Extract the (X, Y) coordinate from the center of the cell holding the provided text.  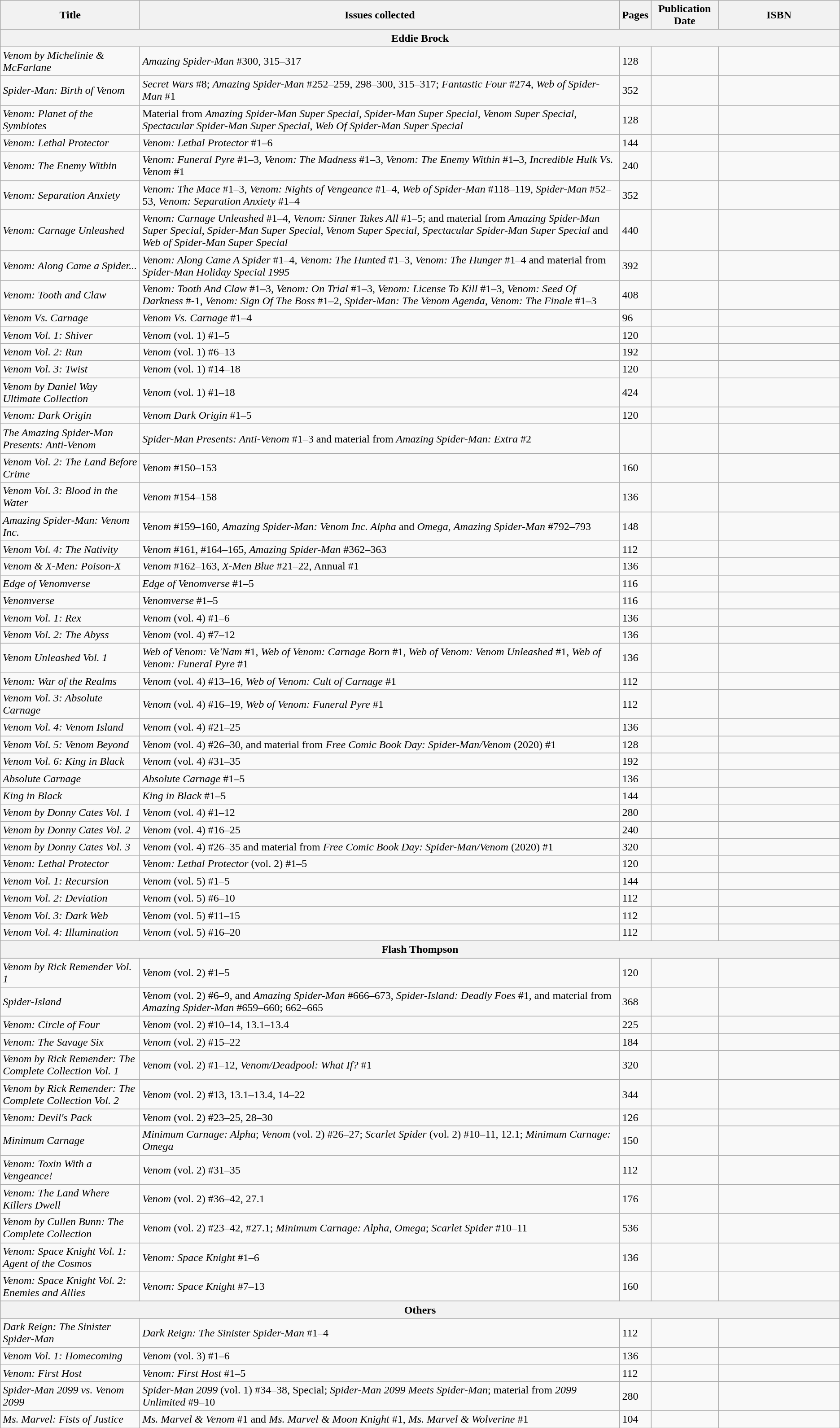
Venom #161, #164–165, Amazing Spider-Man #362–363 (380, 549)
Venom (vol. 2) #31–35 (380, 1170)
Venom (vol. 1) #14–18 (380, 369)
Venom Vol. 3: Absolute Carnage (70, 705)
392 (635, 266)
The Amazing Spider-Man Presents: Anti-Venom (70, 439)
Venom: The Mace #1–3, Venom: Nights of Vengeance #1–4, Web of Spider-Man #118–119, Spider-Man #52–53, Venom: Separation Anxiety #1–4 (380, 195)
Venom (vol. 1) #6–13 (380, 352)
Venom by Donny Cates Vol. 2 (70, 830)
Venom Vol. 6: King in Black (70, 762)
Venom Vol. 1: Homecoming (70, 1356)
Spider-Man: Birth of Venom (70, 91)
Venom #154–158 (380, 497)
Venom: Separation Anxiety (70, 195)
Venom: First Host #1–5 (380, 1373)
Ms. Marvel & Venom #1 and Ms. Marvel & Moon Knight #1, Ms. Marvel & Wolverine #1 (380, 1419)
Venomverse (70, 600)
Absolute Carnage #1–5 (380, 779)
Title (70, 15)
96 (635, 318)
ISBN (779, 15)
Venom Vol. 3: Blood in the Water (70, 497)
Venom Vol. 2: Run (70, 352)
Venom (vol. 5) #6–10 (380, 898)
Others (420, 1310)
Venom (vol. 4) #31–35 (380, 762)
Venom (vol. 2) #1–5 (380, 972)
Venom: Toxin With a Vengeance! (70, 1170)
King in Black (70, 796)
Venom: First Host (70, 1373)
Issues collected (380, 15)
Venom Vol. 1: Recursion (70, 881)
Venom: War of the Realms (70, 681)
Minimum Carnage (70, 1141)
Venom (vol. 4) #1–12 (380, 813)
536 (635, 1228)
Venom (vol. 4) #26–35 and material from Free Comic Book Day: Spider-Man/Venom (2020) #1 (380, 847)
Spider-Island (70, 1002)
Venom (vol. 5) #11–15 (380, 915)
Venom Vol. 3: Dark Web (70, 915)
Venom: Funeral Pyre #1–3, Venom: The Madness #1–3, Venom: The Enemy Within #1–3, Incredible Hulk Vs. Venom #1 (380, 166)
Venom (vol. 2) #15–22 (380, 1042)
Venom Vol. 4: Illumination (70, 932)
Dark Reign: The Sinister Spider-Man (70, 1333)
Venom (vol. 4) #21–25 (380, 727)
Venom: Devil's Pack (70, 1117)
424 (635, 392)
Venom Vs. Carnage (70, 318)
Venom #162–163, X-Men Blue #21–22, Annual #1 (380, 566)
Venom by Daniel Way Ultimate Collection (70, 392)
Pages (635, 15)
Edge of Venomverse #1–5 (380, 583)
Publication Date (685, 15)
Amazing Spider-Man: Venom Inc. (70, 526)
Venom: The Land Where Killers Dwell (70, 1199)
Venom: The Enemy Within (70, 166)
Venom (vol. 5) #16–20 (380, 932)
Venom (vol. 4) #13–16, Web of Venom: Cult of Carnage #1 (380, 681)
Venom (vol. 2) #13, 13.1–13.4, 14–22 (380, 1094)
Venom Vol. 1: Shiver (70, 335)
Venom (vol. 5) #1–5 (380, 881)
Venom Unleashed Vol. 1 (70, 658)
Venom (vol. 2) #23–25, 28–30 (380, 1117)
Venom: Circle of Four (70, 1025)
Venom (vol. 4) #7–12 (380, 635)
Venom by Rick Remender: The Complete Collection Vol. 2 (70, 1094)
Venom Vol. 1: Rex (70, 618)
Venom: Lethal Protector #1–6 (380, 143)
Venom (vol. 2) #23–42, #27.1; Minimum Carnage: Alpha, Omega; Scarlet Spider #10–11 (380, 1228)
225 (635, 1025)
Venom Vol. 2: The Land Before Crime (70, 468)
Venom: Dark Origin (70, 416)
Venom: Space Knight #7–13 (380, 1286)
Venom (vol. 4) #26–30, and material from Free Comic Book Day: Spider-Man/Venom (2020) #1 (380, 745)
Web of Venom: Ve'Nam #1, Web of Venom: Carnage Born #1, Web of Venom: Venom Unleashed #1, Web of Venom: Funeral Pyre #1 (380, 658)
Amazing Spider-Man #300, 315–317 (380, 61)
Venom: Tooth and Claw (70, 294)
Venom (vol. 1) #1–5 (380, 335)
Venom: Planet of the Symbiotes (70, 119)
Eddie Brock (420, 38)
Venom by Michelinie & McFarlane (70, 61)
368 (635, 1002)
440 (635, 230)
104 (635, 1419)
Venom (vol. 2) #10–14, 13.1–13.4 (380, 1025)
Venom: Along Came A Spider #1–4, Venom: The Hunted #1–3, Venom: The Hunger #1–4 and material from Spider-Man Holiday Special 1995 (380, 266)
Venom by Rick Remender: The Complete Collection Vol. 1 (70, 1065)
Venom: Space Knight Vol. 1: Agent of the Cosmos (70, 1257)
Venom by Donny Cates Vol. 3 (70, 847)
Venom Vol. 4: The Nativity (70, 549)
Venom Vol. 3: Twist (70, 369)
Venom (vol. 4) #16–25 (380, 830)
Venom (vol. 2) #36–42, 27.1 (380, 1199)
184 (635, 1042)
Secret Wars #8; Amazing Spider-Man #252–259, 298–300, 315–317; Fantastic Four #274, Web of Spider-Man #1 (380, 91)
Venom Vol. 2: The Abyss (70, 635)
Venom: Lethal Protector (vol. 2) #1–5 (380, 864)
344 (635, 1094)
Venom (vol. 1) #1–18 (380, 392)
Venom (vol. 2) #6–9, and Amazing Spider-Man #666–673, Spider-Island: Deadly Foes #1, and material from Amazing Spider-Man #659–660; 662–665 (380, 1002)
Venom #150–153 (380, 468)
Venom by Cullen Bunn: The Complete Collection (70, 1228)
Spider-Man 2099 (vol. 1) #34–38, Special; Spider-Man 2099 Meets Spider-Man; material from 2099 Unlimited #9–10 (380, 1397)
Venom: Carnage Unleashed (70, 230)
Venom Vs. Carnage #1–4 (380, 318)
Venom (vol. 4) #1–6 (380, 618)
Venom: Along Came a Spider... (70, 266)
Dark Reign: The Sinister Spider-Man #1–4 (380, 1333)
Venom (vol. 2) #1–12, Venom/Deadpool: What If? #1 (380, 1065)
Absolute Carnage (70, 779)
Venom Vol. 2: Deviation (70, 898)
Venom #159–160, Amazing Spider-Man: Venom Inc. Alpha and Omega, Amazing Spider-Man #792–793 (380, 526)
Venom: Space Knight Vol. 2: Enemies and Allies (70, 1286)
150 (635, 1141)
Flash Thompson (420, 949)
Spider-Man Presents: Anti-Venom #1–3 and material from Amazing Spider-Man: Extra #2 (380, 439)
Venom: Space Knight #1–6 (380, 1257)
Minimum Carnage: Alpha; Venom (vol. 2) #26–27; Scarlet Spider (vol. 2) #10–11, 12.1; Minimum Carnage: Omega (380, 1141)
Venom (vol. 3) #1–6 (380, 1356)
Venom Dark Origin #1–5 (380, 416)
Venom (vol. 4) #16–19, Web of Venom: Funeral Pyre #1 (380, 705)
Venom Vol. 5: Venom Beyond (70, 745)
Venom: The Savage Six (70, 1042)
Spider-Man 2099 vs. Venom 2099 (70, 1397)
King in Black #1–5 (380, 796)
126 (635, 1117)
Venom by Donny Cates Vol. 1 (70, 813)
Edge of Venomverse (70, 583)
148 (635, 526)
Venom Vol. 4: Venom Island (70, 727)
Ms. Marvel: Fists of Justice (70, 1419)
Venomverse #1–5 (380, 600)
176 (635, 1199)
408 (635, 294)
Venom & X-Men: Poison-X (70, 566)
Venom by Rick Remender Vol. 1 (70, 972)
